Identify which cell holds the provided text, then report its (X, Y) central coordinate. 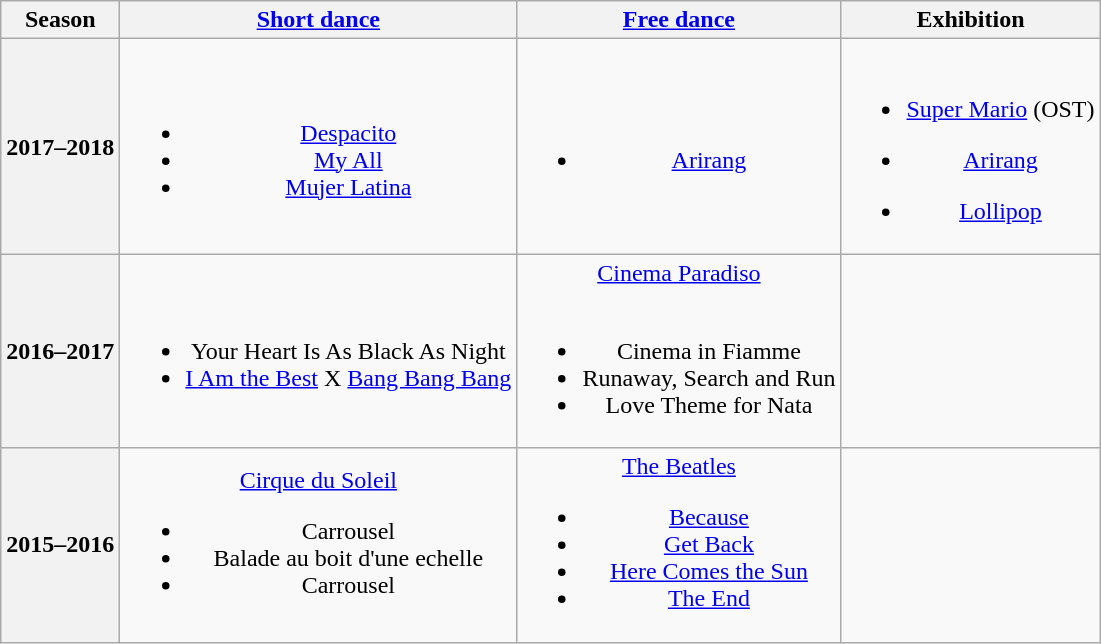
Despacito My All Mujer Latina (318, 146)
Season (60, 20)
The BeatlesBecauseGet BackHere Comes the SunThe End (679, 545)
Cirque du Soleil Carrousel Balade au boit d'une echelle Carrousel (318, 545)
2017–2018 (60, 146)
Arirang (679, 146)
2016–2017 (60, 351)
Super Mario (OST) Arirang Lollipop (970, 146)
Short dance (318, 20)
2015–2016 (60, 545)
Cinema Paradiso Cinema in FiammeRunaway, Search and RunLove Theme for Nata (679, 351)
Exhibition (970, 20)
Your Heart Is As Black As Night I Am the Best X Bang Bang Bang (318, 351)
Free dance (679, 20)
